Search for the cell housing the specified text and yield its [x, y] center coordinate. 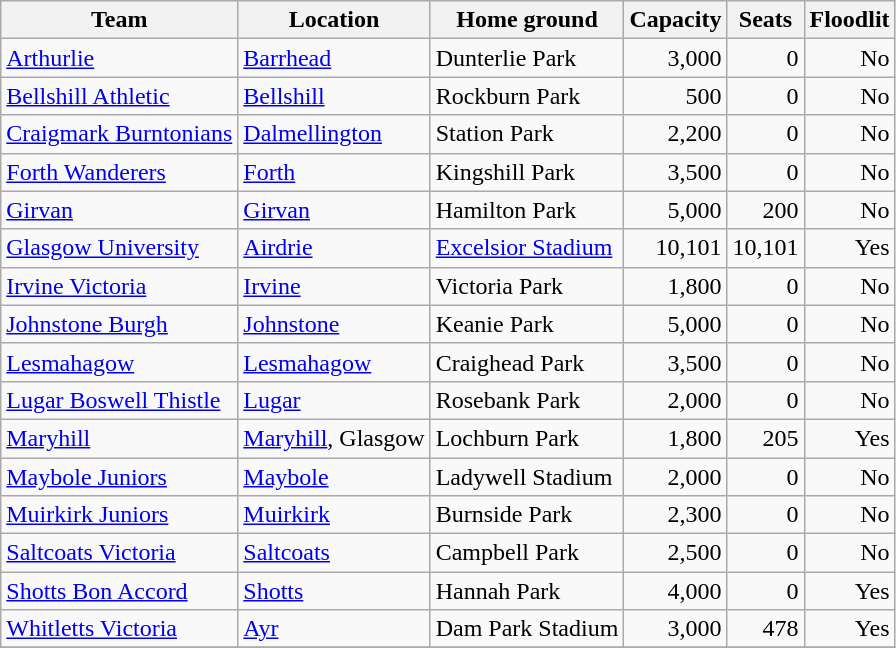
Keanie Park [527, 324]
2,200 [676, 134]
2,300 [676, 515]
Floodlit [850, 20]
500 [676, 96]
Rockburn Park [527, 96]
Location [334, 20]
Whitletts Victoria [120, 629]
Maybole Juniors [120, 477]
Capacity [676, 20]
Muirkirk [334, 515]
Victoria Park [527, 286]
4,000 [676, 591]
Home ground [527, 20]
Kingshill Park [527, 172]
Maybole [334, 477]
Dalmellington [334, 134]
Maryhill, Glasgow [334, 438]
Forth Wanderers [120, 172]
2,500 [676, 553]
Saltcoats Victoria [120, 553]
Dam Park Stadium [527, 629]
Johnstone [334, 324]
Excelsior Stadium [527, 248]
Dunterlie Park [527, 58]
Hamilton Park [527, 210]
Saltcoats [334, 553]
Irvine [334, 286]
Hannah Park [527, 591]
Arthurlie [120, 58]
Craigmark Burntonians [120, 134]
Irvine Victoria [120, 286]
Ladywell Stadium [527, 477]
Station Park [527, 134]
Lugar Boswell Thistle [120, 400]
Craighead Park [527, 362]
Barrhead [334, 58]
Muirkirk Juniors [120, 515]
Johnstone Burgh [120, 324]
Team [120, 20]
Glasgow University [120, 248]
Forth [334, 172]
Seats [766, 20]
200 [766, 210]
Burnside Park [527, 515]
Ayr [334, 629]
Maryhill [120, 438]
Shotts [334, 591]
Shotts Bon Accord [120, 591]
Lugar [334, 400]
Bellshill Athletic [120, 96]
Bellshill [334, 96]
478 [766, 629]
Rosebank Park [527, 400]
Lochburn Park [527, 438]
Airdrie [334, 248]
Campbell Park [527, 553]
205 [766, 438]
